From the cell containing the given text, extract its center point as [x, y] coordinate. 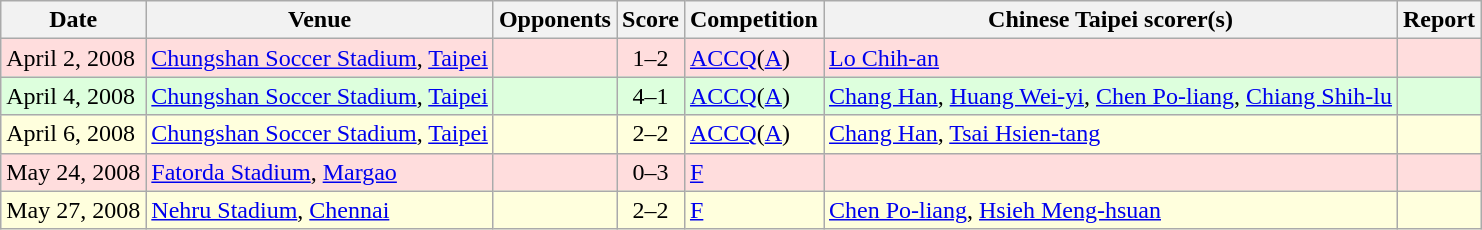
Chinese Taipei scorer(s) [1111, 20]
April 6, 2008 [74, 134]
Nehru Stadium, Chennai [320, 210]
Lo Chih-an [1111, 58]
Chang Han, Huang Wei-yi, Chen Po-liang, Chiang Shih-lu [1111, 96]
1–2 [650, 58]
Date [74, 20]
Score [650, 20]
Report [1440, 20]
Chen Po-liang, Hsieh Meng-hsuan [1111, 210]
April 2, 2008 [74, 58]
April 4, 2008 [74, 96]
Opponents [554, 20]
Fatorda Stadium, Margao [320, 172]
May 27, 2008 [74, 210]
0–3 [650, 172]
Venue [320, 20]
Competition [754, 20]
4–1 [650, 96]
May 24, 2008 [74, 172]
Chang Han, Tsai Hsien-tang [1111, 134]
